Pinpoint the cell where the given text exists, returning its (X, Y) midpoint coordinate. 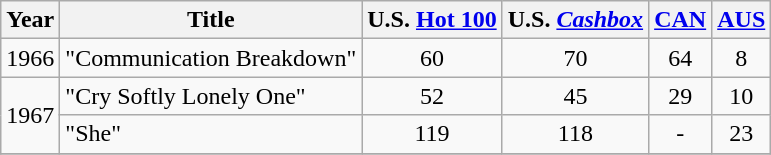
8 (742, 58)
CAN (680, 20)
64 (680, 58)
45 (575, 96)
- (680, 134)
52 (432, 96)
29 (680, 96)
1966 (30, 58)
U.S. Cashbox (575, 20)
1967 (30, 115)
AUS (742, 20)
U.S. Hot 100 (432, 20)
"Cry Softly Lonely One" (211, 96)
Title (211, 20)
70 (575, 58)
118 (575, 134)
Year (30, 20)
"She" (211, 134)
10 (742, 96)
23 (742, 134)
"Communication Breakdown" (211, 58)
60 (432, 58)
119 (432, 134)
